Locate the cell with the specified text and output its (X, Y) center coordinate. 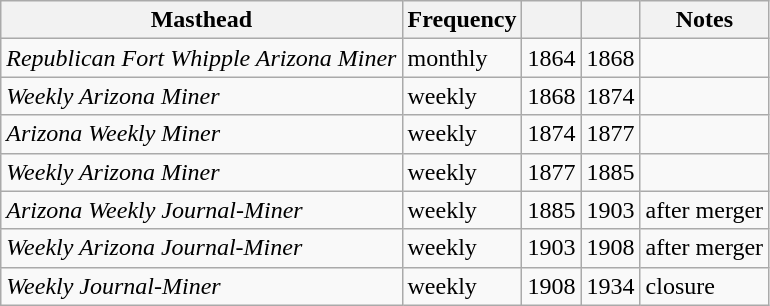
1934 (610, 286)
monthly (462, 58)
Masthead (202, 20)
Republican Fort Whipple Arizona Miner (202, 58)
Weekly Journal-Miner (202, 286)
Arizona Weekly Miner (202, 134)
Frequency (462, 20)
1864 (552, 58)
Notes (704, 20)
Arizona Weekly Journal-Miner (202, 210)
closure (704, 286)
Weekly Arizona Journal-Miner (202, 248)
